Find where the given text appears and provide that cell's center as (X, Y) coordinate. 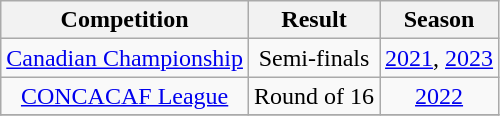
CONCACAF League (125, 96)
Semi-finals (314, 58)
Result (314, 20)
Round of 16 (314, 96)
Season (440, 20)
Canadian Championship (125, 58)
Competition (125, 20)
2021, 2023 (440, 58)
2022 (440, 96)
